Scan for the cell matching the given text and deliver its [X, Y] coordinate at center. 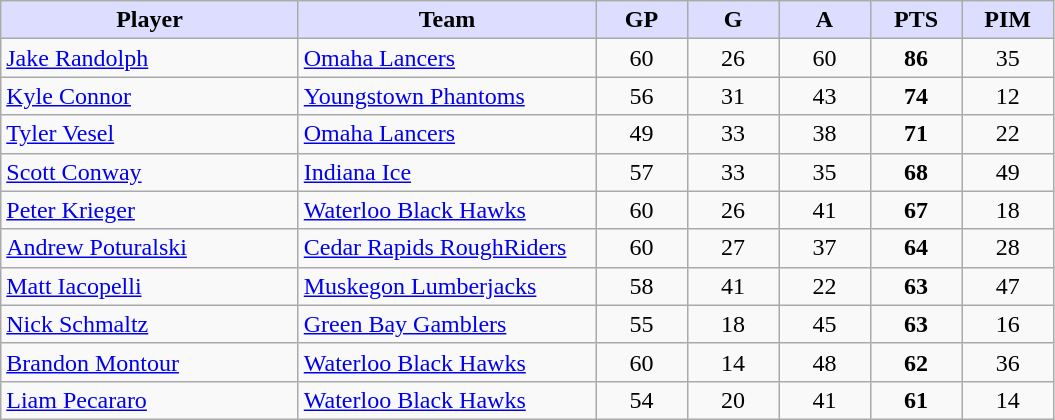
57 [642, 172]
Team [446, 20]
43 [825, 96]
68 [916, 172]
27 [733, 248]
61 [916, 400]
Jake Randolph [150, 58]
Indiana Ice [446, 172]
86 [916, 58]
37 [825, 248]
Peter Krieger [150, 210]
Kyle Connor [150, 96]
56 [642, 96]
62 [916, 362]
20 [733, 400]
Cedar Rapids RoughRiders [446, 248]
PIM [1008, 20]
12 [1008, 96]
PTS [916, 20]
G [733, 20]
36 [1008, 362]
Brandon Montour [150, 362]
54 [642, 400]
16 [1008, 324]
Andrew Poturalski [150, 248]
48 [825, 362]
58 [642, 286]
Muskegon Lumberjacks [446, 286]
Youngstown Phantoms [446, 96]
45 [825, 324]
Matt Iacopelli [150, 286]
28 [1008, 248]
Player [150, 20]
55 [642, 324]
71 [916, 134]
GP [642, 20]
A [825, 20]
Liam Pecararo [150, 400]
Tyler Vesel [150, 134]
Nick Schmaltz [150, 324]
Green Bay Gamblers [446, 324]
38 [825, 134]
64 [916, 248]
67 [916, 210]
47 [1008, 286]
74 [916, 96]
31 [733, 96]
Scott Conway [150, 172]
